Extract the (X, Y) coordinate from the center of the cell holding the provided text.  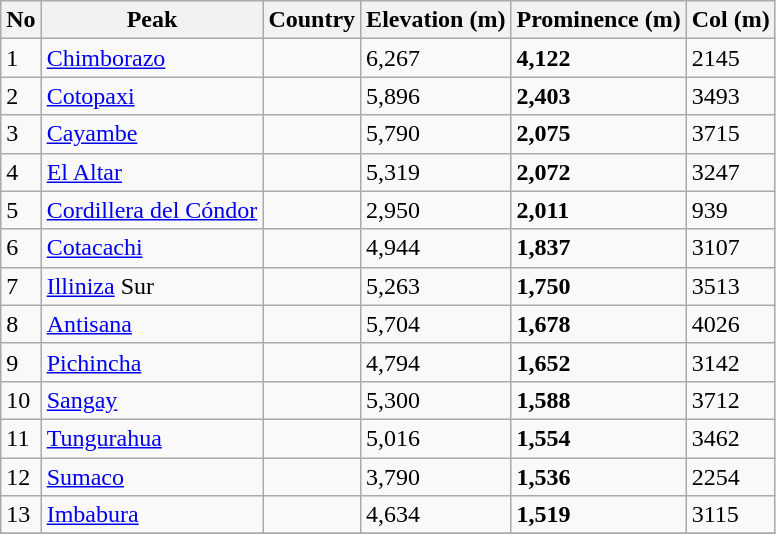
11 (21, 438)
939 (730, 210)
1,837 (598, 248)
Sumaco (152, 477)
6,267 (436, 58)
2,072 (598, 172)
3142 (730, 362)
6 (21, 248)
3715 (730, 134)
1,519 (598, 515)
Cotacachi (152, 248)
1 (21, 58)
Illiniza Sur (152, 286)
5,300 (436, 400)
3107 (730, 248)
Chimborazo (152, 58)
3712 (730, 400)
Cotopaxi (152, 96)
5 (21, 210)
Pichincha (152, 362)
Tungurahua (152, 438)
2145 (730, 58)
4 (21, 172)
2,950 (436, 210)
4,944 (436, 248)
Col (m) (730, 20)
1,750 (598, 286)
2,011 (598, 210)
5,790 (436, 134)
Cordillera del Cóndor (152, 210)
3,790 (436, 477)
4,794 (436, 362)
3462 (730, 438)
Prominence (m) (598, 20)
1,554 (598, 438)
El Altar (152, 172)
9 (21, 362)
3493 (730, 96)
2,075 (598, 134)
8 (21, 324)
1,678 (598, 324)
5,263 (436, 286)
5,896 (436, 96)
1,652 (598, 362)
5,016 (436, 438)
5,319 (436, 172)
Elevation (m) (436, 20)
2,403 (598, 96)
2 (21, 96)
Antisana (152, 324)
Country (312, 20)
4,634 (436, 515)
3 (21, 134)
2254 (730, 477)
1,588 (598, 400)
12 (21, 477)
Peak (152, 20)
5,704 (436, 324)
4026 (730, 324)
1,536 (598, 477)
Imbabura (152, 515)
4,122 (598, 58)
No (21, 20)
Sangay (152, 400)
13 (21, 515)
Cayambe (152, 134)
3115 (730, 515)
3513 (730, 286)
10 (21, 400)
3247 (730, 172)
7 (21, 286)
